Provide the (x, y) coordinate of the cell's center where the given text is located.  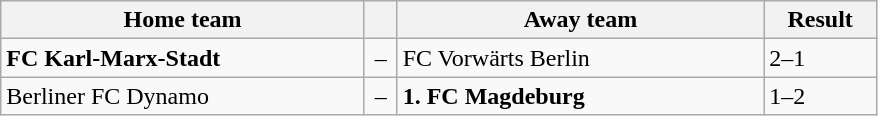
FC Vorwärts Berlin (580, 58)
Result (820, 20)
Berliner FC Dynamo (183, 96)
Home team (183, 20)
FC Karl-Marx-Stadt (183, 58)
2–1 (820, 58)
Away team (580, 20)
1–2 (820, 96)
1. FC Magdeburg (580, 96)
